Determine the [x, y] coordinate at the center of the cell enclosing the given text.  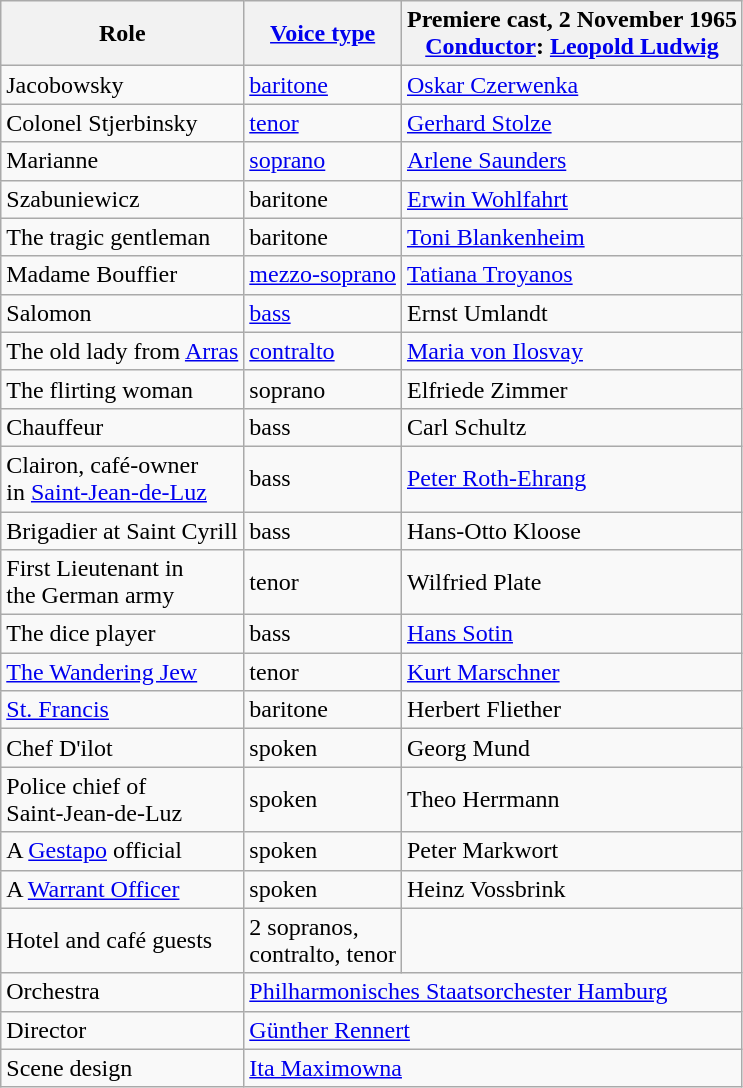
Ernst Umlandt [572, 313]
A Gestapo official [122, 851]
Theo Herrmann [572, 800]
Chef D'ilot [122, 748]
Heinz Vossbrink [572, 889]
Voice type [323, 34]
Role [122, 34]
Kurt Marschner [572, 672]
Peter Roth-Ehrang [572, 478]
Chauffeur [122, 427]
2 sopranos,contralto, tenor [323, 940]
Peter Markwort [572, 851]
Scene design [122, 1068]
The old lady from Arras [122, 351]
Madame Bouffier [122, 275]
The flirting woman [122, 389]
Wilfried Plate [572, 582]
Günther Rennert [494, 1030]
The Wandering Jew [122, 672]
A Warrant Officer [122, 889]
Toni Blankenheim [572, 237]
Hans-Otto Kloose [572, 531]
Salomon [122, 313]
Ita Maximowna [494, 1068]
Georg Mund [572, 748]
Carl Schultz [572, 427]
Herbert Fliether [572, 710]
Szabuniewicz [122, 199]
First Lieutenant inthe German army [122, 582]
Oskar Czerwenka [572, 85]
Jacobowsky [122, 85]
Director [122, 1030]
Arlene Saunders [572, 161]
Hans Sotin [572, 634]
Marianne [122, 161]
Police chief ofSaint-Jean-de-Luz [122, 800]
St. Francis [122, 710]
Maria von Ilosvay [572, 351]
mezzo-soprano [323, 275]
Clairon, café-ownerin Saint-Jean-de-Luz [122, 478]
contralto [323, 351]
The dice player [122, 634]
Gerhard Stolze [572, 123]
Elfriede Zimmer [572, 389]
The tragic gentleman [122, 237]
Hotel and café guests [122, 940]
Brigadier at Saint Cyrill [122, 531]
Orchestra [122, 992]
Tatiana Troyanos [572, 275]
Erwin Wohlfahrt [572, 199]
Philharmonisches Staatsorchester Hamburg [494, 992]
Premiere cast, 2 November 1965Conductor: Leopold Ludwig [572, 34]
Colonel Stjerbinsky [122, 123]
